For the text-containing cell, return its midpoint in [X, Y] coordinate format. 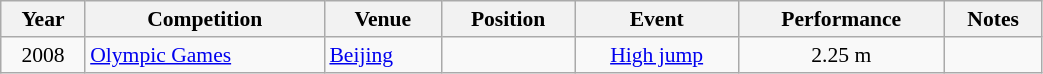
2008 [43, 55]
2.25 m [841, 55]
Venue [382, 19]
Position [508, 19]
Competition [204, 19]
Olympic Games [204, 55]
Beijing [382, 55]
Performance [841, 19]
High jump [656, 55]
Year [43, 19]
Notes [993, 19]
Event [656, 19]
